Extract the (x, y) coordinate from the center of the cell holding the provided text.  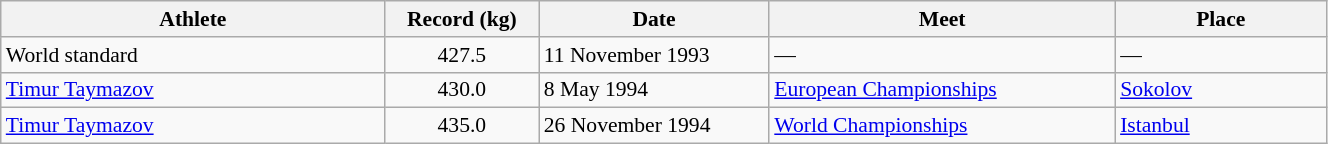
430.0 (462, 90)
World Championships (942, 126)
World standard (193, 55)
Istanbul (1220, 126)
Athlete (193, 19)
Sokolov (1220, 90)
8 May 1994 (654, 90)
26 November 1994 (654, 126)
Date (654, 19)
Record (kg) (462, 19)
European Championships (942, 90)
427.5 (462, 55)
Place (1220, 19)
11 November 1993 (654, 55)
Meet (942, 19)
435.0 (462, 126)
